Locate the cell with the specified text and output its (x, y) center coordinate. 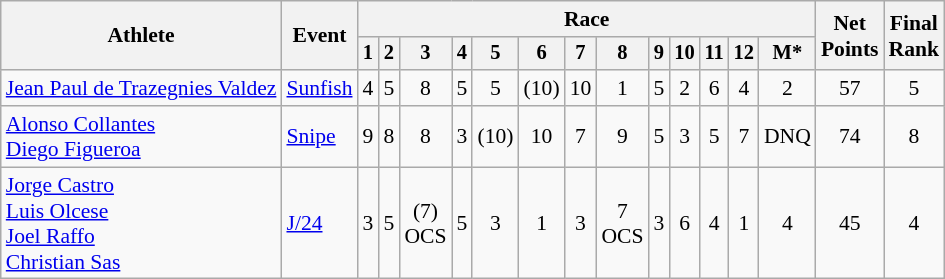
J/24 (319, 223)
Event (319, 36)
45 (850, 223)
(7)OCS (425, 223)
NetPoints (850, 36)
Alonso CollantesDiego Figueroa (142, 136)
Jean Paul de Trazegnies Valdez (142, 88)
Snipe (319, 136)
FinalRank (914, 36)
57 (850, 88)
Jorge CastroLuis OlceseJoel RaffoChristian Sas (142, 223)
Race (587, 19)
Sunfish (319, 88)
DNQ (788, 136)
11 (714, 54)
Athlete (142, 36)
74 (850, 136)
7OCS (622, 223)
M* (788, 54)
12 (744, 54)
